Determine the (x, y) coordinate at the center of the cell enclosing the given text.  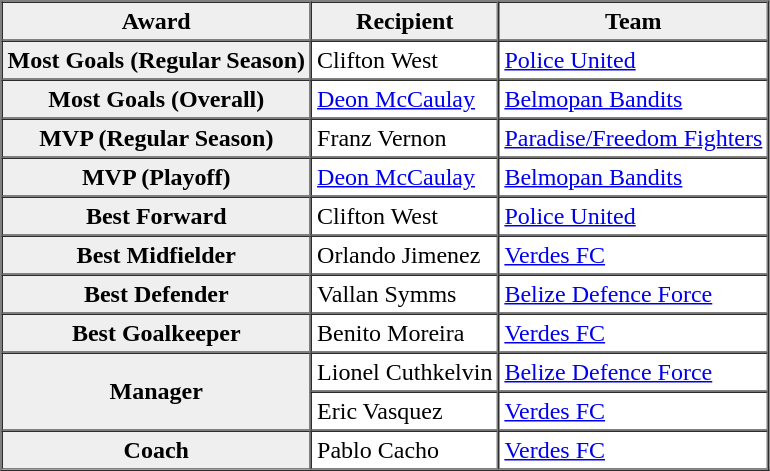
Recipient (404, 22)
Best Midfielder (157, 256)
Coach (157, 450)
Best Goalkeeper (157, 334)
Award (157, 22)
Pablo Cacho (404, 450)
Best Forward (157, 216)
Vallan Symms (404, 294)
Most Goals (Regular Season) (157, 60)
Paradise/Freedom Fighters (633, 138)
Manager (157, 391)
Franz Vernon (404, 138)
Best Defender (157, 294)
Eric Vasquez (404, 412)
Orlando Jimenez (404, 256)
MVP (Regular Season) (157, 138)
Lionel Cuthkelvin (404, 372)
Team (633, 22)
MVP (Playoff) (157, 178)
Most Goals (Overall) (157, 100)
Benito Moreira (404, 334)
